Scan for the cell matching the given text and deliver its (X, Y) coordinate at center. 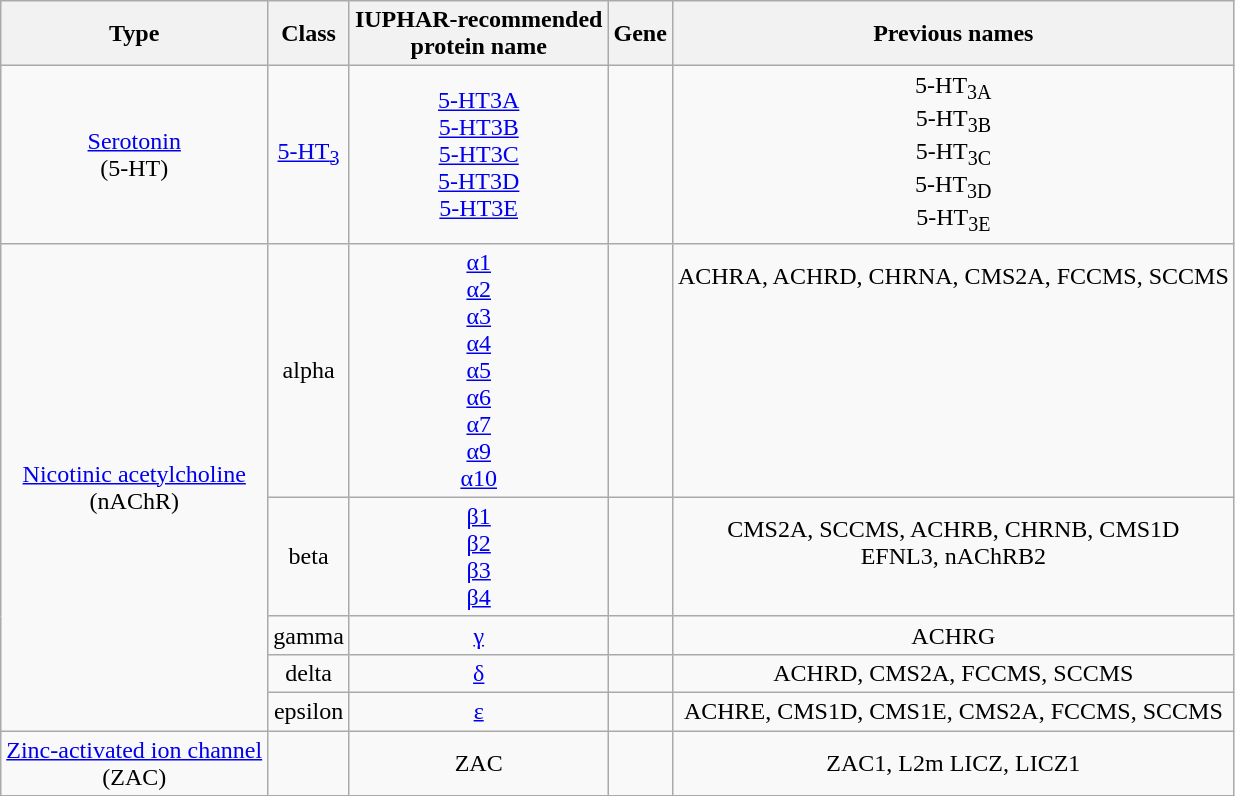
beta (309, 556)
β1β2β3β4 (478, 556)
Zinc-activated ion channel (ZAC) (134, 764)
delta (309, 673)
ACHRE, CMS1D, CMS1E, CMS2A, FCCMS, SCCMS (953, 712)
ACHRG (953, 635)
α1α2α3α4α5α6α7α9α10 (478, 370)
alpha (309, 370)
γ (478, 635)
ε (478, 712)
ZAC1, L2m LICZ, LICZ1 (953, 764)
ACHRA, ACHRD, CHRNA, CMS2A, FCCMS, SCCMS (953, 370)
gamma (309, 635)
Gene (640, 34)
Nicotinic acetylcholine(nAChR) (134, 486)
Class (309, 34)
epsilon (309, 712)
δ (478, 673)
Type (134, 34)
5-HT3 (309, 154)
Serotonin(5-HT) (134, 154)
ZAC (478, 764)
IUPHAR-recommended protein name (478, 34)
CMS2A, SCCMS, ACHRB, CHRNB, CMS1DEFNL3, nAChRB2 (953, 556)
Previous names (953, 34)
ACHRD, CMS2A, FCCMS, SCCMS (953, 673)
